Locate the cell with the specified text and output its [x, y] center coordinate. 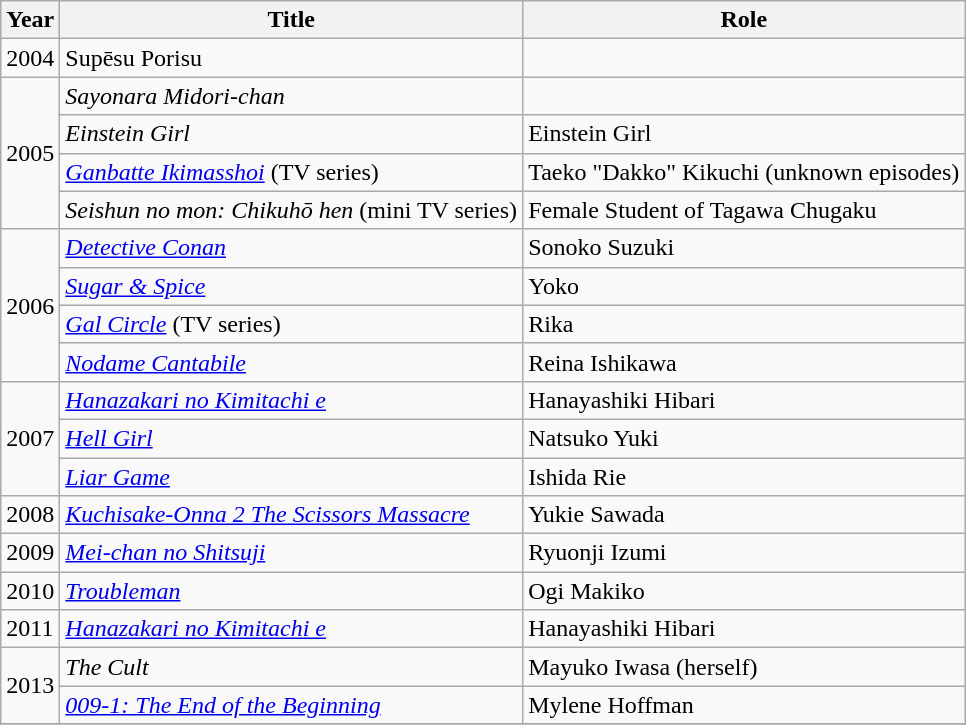
Mylene Hoffman [744, 705]
Ganbatte Ikimasshoi (TV series) [292, 172]
2013 [30, 686]
Female Student of Tagawa Chugaku [744, 210]
The Cult [292, 667]
Gal Circle (TV series) [292, 324]
Nodame Cantabile [292, 362]
Ogi Makiko [744, 591]
2004 [30, 58]
Title [292, 20]
Taeko "Dakko" Kikuchi (unknown episodes) [744, 172]
2009 [30, 553]
Detective Conan [292, 248]
Rika [744, 324]
Liar Game [292, 477]
Kuchisake-Onna 2 The Scissors Massacre [292, 515]
2007 [30, 438]
Natsuko Yuki [744, 438]
2011 [30, 629]
2005 [30, 153]
2006 [30, 305]
2008 [30, 515]
Ishida Rie [744, 477]
Year [30, 20]
Yukie Sawada [744, 515]
2010 [30, 591]
Role [744, 20]
Sayonara Midori-chan [292, 96]
Ryuonji Izumi [744, 553]
Mayuko Iwasa (herself) [744, 667]
Troubleman [292, 591]
Yoko [744, 286]
Sugar & Spice [292, 286]
Sonoko Suzuki [744, 248]
009-1: The End of the Beginning [292, 705]
Supēsu Porisu [292, 58]
Hell Girl [292, 438]
Seishun no mon: Chikuhō hen (mini TV series) [292, 210]
Reina Ishikawa [744, 362]
Mei-chan no Shitsuji [292, 553]
